Scan for the cell matching the given text and deliver its [X, Y] coordinate at center. 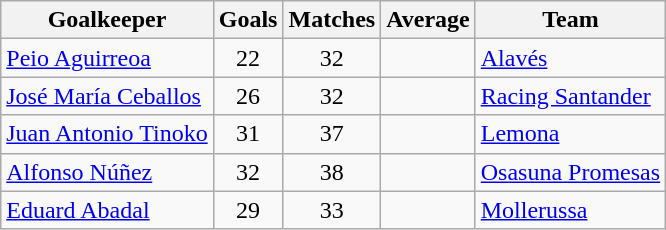
38 [332, 172]
José María Ceballos [107, 96]
37 [332, 134]
Eduard Abadal [107, 210]
Alavés [570, 58]
Racing Santander [570, 96]
Juan Antonio Tinoko [107, 134]
Team [570, 20]
Goalkeeper [107, 20]
26 [248, 96]
Peio Aguirreoa [107, 58]
Alfonso Núñez [107, 172]
Lemona [570, 134]
Average [428, 20]
Mollerussa [570, 210]
Goals [248, 20]
Matches [332, 20]
33 [332, 210]
22 [248, 58]
31 [248, 134]
29 [248, 210]
Osasuna Promesas [570, 172]
